Detect which cell encompasses the target text, then output its [X, Y] center coordinate. 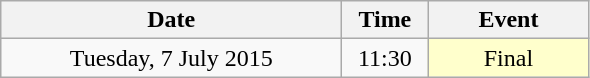
11:30 [385, 58]
Time [385, 20]
Final [508, 58]
Event [508, 20]
Tuesday, 7 July 2015 [172, 58]
Date [172, 20]
